Determine the [X, Y] coordinate at the center of the cell enclosing the given text.  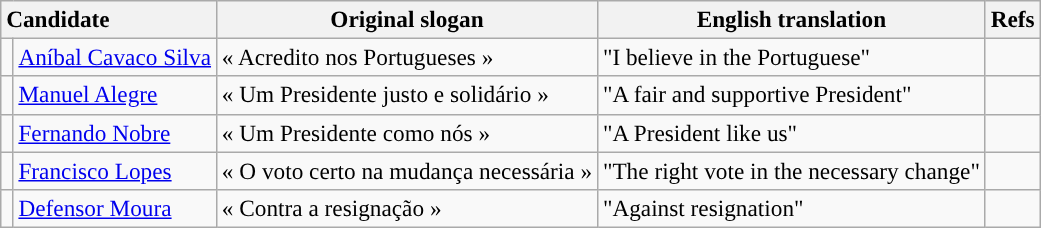
"A fair and supportive President" [791, 95]
« Contra a resignação » [406, 208]
« Um Presidente justo e solidário » [406, 95]
Manuel Alegre [114, 95]
"A President like us" [791, 133]
Fernando Nobre [114, 133]
Francisco Lopes [114, 170]
"Against resignation" [791, 208]
English translation [791, 19]
Candidate [109, 19]
« Um Presidente como nós » [406, 133]
Original slogan [406, 19]
Defensor Moura [114, 208]
« O voto certo na mudança necessária » [406, 170]
« Acredito nos Portugueses » [406, 57]
"I believe in the Portuguese" [791, 57]
"The right vote in the necessary change" [791, 170]
Refs [1012, 19]
Aníbal Cavaco Silva [114, 57]
